Locate the cell with the specified text and output its [X, Y] center coordinate. 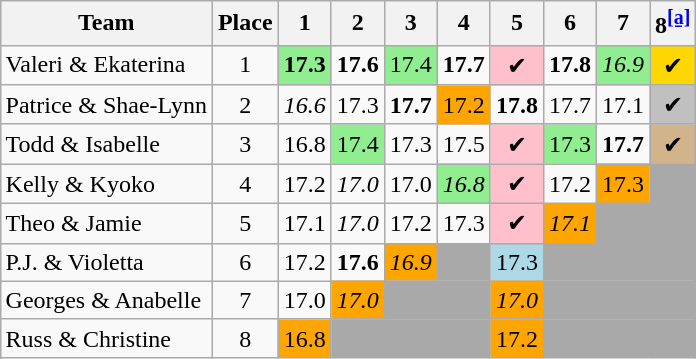
Place [245, 24]
Patrice & Shae-Lynn [106, 105]
16.6 [304, 105]
Georges & Anabelle [106, 300]
Russ & Christine [106, 338]
8[a] [673, 24]
8 [245, 338]
Valeri & Ekaterina [106, 65]
Kelly & Kyoko [106, 184]
Theo & Jamie [106, 224]
Team [106, 24]
Todd & Isabelle [106, 144]
17.5 [464, 144]
P.J. & Violetta [106, 262]
